Find where the given text appears and provide that cell's center as (x, y) coordinate. 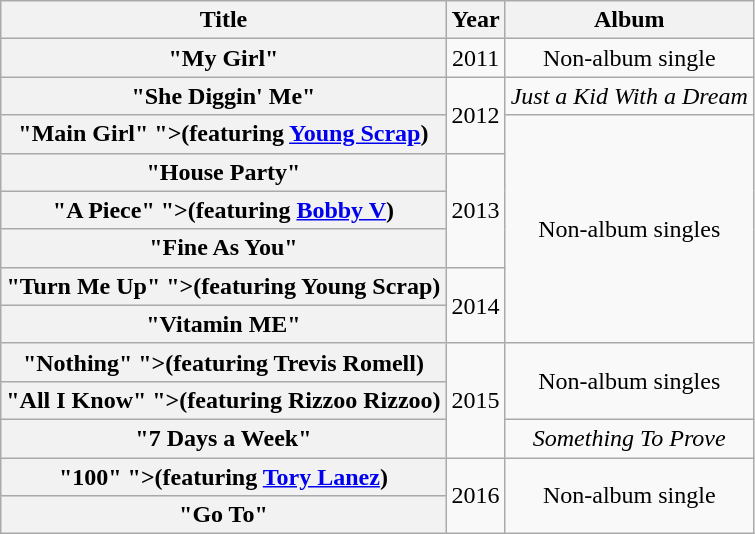
"She Diggin' Me" (224, 96)
Album (629, 20)
"Fine As You" (224, 248)
Just a Kid With a Dream (629, 96)
2014 (476, 305)
"Turn Me Up" ">(featuring Young Scrap) (224, 286)
"Vitamin ME" (224, 324)
"7 Days a Week" (224, 438)
"Main Girl" ">(featuring Young Scrap) (224, 134)
2013 (476, 210)
2011 (476, 58)
"House Party" (224, 172)
"A Piece" ">(featuring Bobby V) (224, 210)
2015 (476, 400)
2016 (476, 496)
"Go To" (224, 515)
Year (476, 20)
"100" ">(featuring Tory Lanez) (224, 477)
"Nothing" ">(featuring Trevis Romell) (224, 362)
Something To Prove (629, 438)
"My Girl" (224, 58)
Title (224, 20)
"All I Know" ">(featuring Rizzoo Rizzoo) (224, 400)
2012 (476, 115)
